Return (x, y) of the center of cell containing provided text 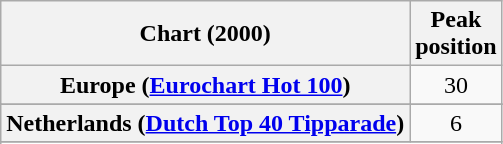
Netherlands (Dutch Top 40 Tipparade) (206, 123)
30 (456, 85)
Peakposition (456, 34)
Chart (2000) (206, 34)
Europe (Eurochart Hot 100) (206, 85)
6 (456, 123)
